Locate the cell with the specified text and output its [X, Y] center coordinate. 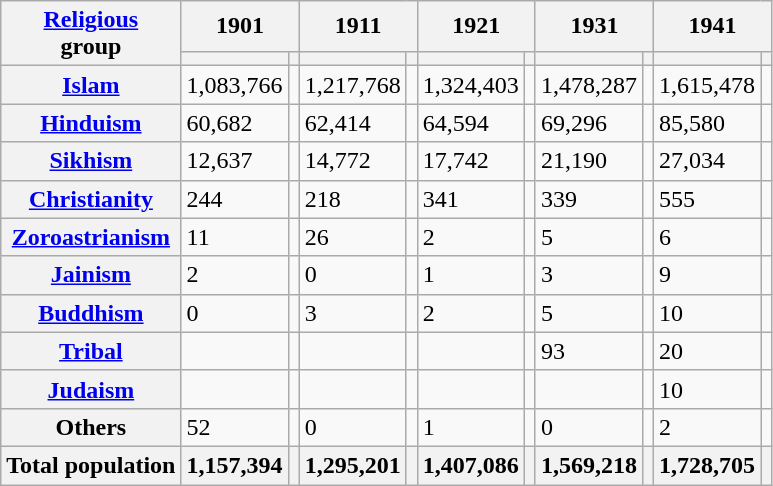
1,324,403 [470, 85]
1931 [594, 26]
Judaism [91, 389]
Zoroastrianism [91, 237]
1911 [358, 26]
Buddhism [91, 313]
1,407,086 [470, 465]
1,217,768 [352, 85]
1,478,287 [588, 85]
27,034 [708, 161]
1,615,478 [708, 85]
339 [588, 199]
Christianity [91, 199]
Tribal [91, 351]
Sikhism [91, 161]
244 [234, 199]
17,742 [470, 161]
1,157,394 [234, 465]
52 [234, 427]
14,772 [352, 161]
Others [91, 427]
85,580 [708, 123]
1921 [476, 26]
1901 [240, 26]
Jainism [91, 275]
1,295,201 [352, 465]
60,682 [234, 123]
11 [234, 237]
Hinduism [91, 123]
555 [708, 199]
1,728,705 [708, 465]
1,083,766 [234, 85]
26 [352, 237]
69,296 [588, 123]
93 [588, 351]
20 [708, 351]
12,637 [234, 161]
64,594 [470, 123]
Islam [91, 85]
62,414 [352, 123]
341 [470, 199]
9 [708, 275]
6 [708, 237]
1,569,218 [588, 465]
1941 [713, 26]
Religiousgroup [91, 34]
21,190 [588, 161]
218 [352, 199]
Total population [91, 465]
